Pinpoint the cell where the given text exists, returning its (x, y) midpoint coordinate. 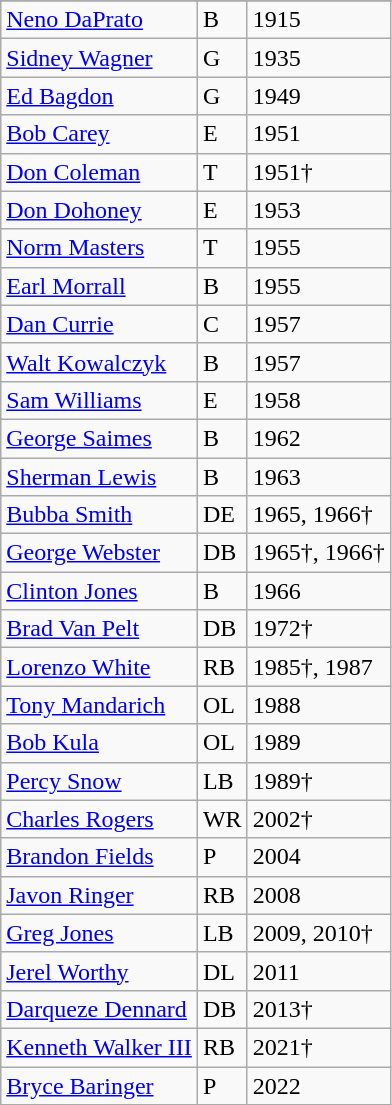
Clinton Jones (100, 591)
C (222, 324)
2013† (318, 1009)
1951† (318, 172)
Tony Mandarich (100, 705)
1988 (318, 705)
Dan Currie (100, 324)
2022 (318, 1085)
WR (222, 819)
DE (222, 515)
1935 (318, 58)
Percy Snow (100, 781)
Darqueze Dennard (100, 1009)
Norm Masters (100, 248)
Charles Rogers (100, 819)
Ed Bagdon (100, 96)
1953 (318, 210)
Neno DaPrato (100, 20)
Sherman Lewis (100, 477)
Brandon Fields (100, 857)
Brad Van Pelt (100, 629)
Javon Ringer (100, 895)
1949 (318, 96)
Bryce Baringer (100, 1085)
Sam Williams (100, 400)
George Webster (100, 553)
2009, 2010† (318, 933)
1951 (318, 134)
1972† (318, 629)
1985†, 1987 (318, 667)
1965†, 1966† (318, 553)
Sidney Wagner (100, 58)
George Saimes (100, 438)
1958 (318, 400)
Walt Kowalczyk (100, 362)
Don Coleman (100, 172)
Greg Jones (100, 933)
1989 (318, 743)
Bob Kula (100, 743)
1966 (318, 591)
Bob Carey (100, 134)
Earl Morrall (100, 286)
2021† (318, 1047)
2004 (318, 857)
1963 (318, 477)
Jerel Worthy (100, 971)
Don Dohoney (100, 210)
1965, 1966† (318, 515)
Kenneth Walker III (100, 1047)
Lorenzo White (100, 667)
2008 (318, 895)
2002† (318, 819)
DL (222, 971)
1915 (318, 20)
1989† (318, 781)
Bubba Smith (100, 515)
1962 (318, 438)
2011 (318, 971)
